Detect which cell encompasses the target text, then output its [x, y] center coordinate. 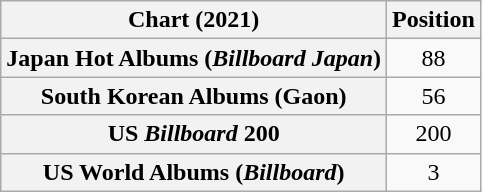
US World Albums (Billboard) [194, 172]
Chart (2021) [194, 20]
88 [434, 58]
Japan Hot Albums (Billboard Japan) [194, 58]
200 [434, 134]
South Korean Albums (Gaon) [194, 96]
3 [434, 172]
Position [434, 20]
56 [434, 96]
US Billboard 200 [194, 134]
